Return the [x, y] coordinate for the center point of the cell that contains the specified text.  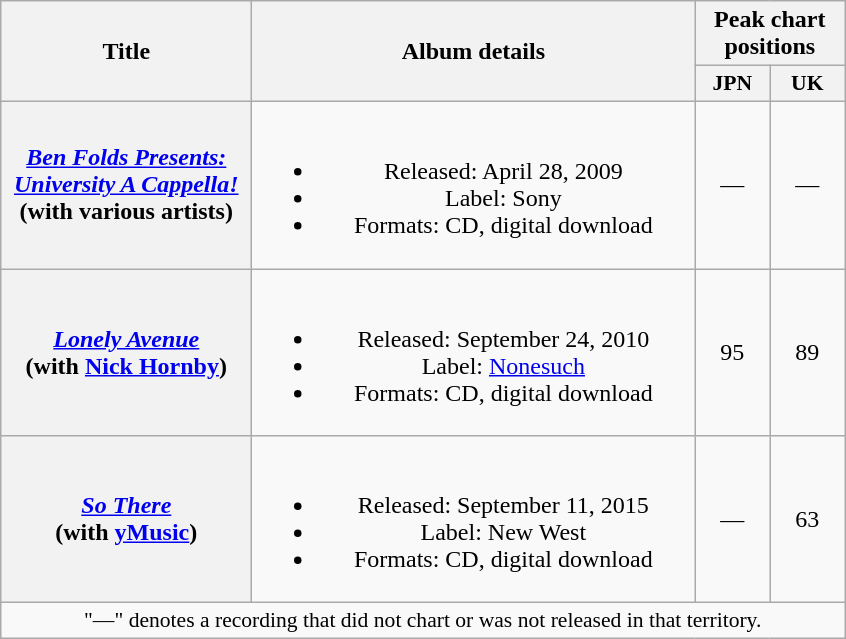
JPN [732, 84]
63 [808, 520]
Released: April 28, 2009Label: SonyFormats: CD, digital download [474, 184]
Released: September 11, 2015Label: New WestFormats: CD, digital download [474, 520]
Album details [474, 52]
95 [732, 352]
Released: September 24, 2010Label: NonesuchFormats: CD, digital download [474, 352]
So There(with yMusic) [126, 520]
Title [126, 52]
89 [808, 352]
Peak chart positions [770, 34]
"—" denotes a recording that did not chart or was not released in that territory. [423, 621]
Lonely Avenue(with Nick Hornby) [126, 352]
Ben Folds Presents: University A Cappella!(with various artists) [126, 184]
UK [808, 84]
